Locate the cell with the specified text and output its [X, Y] center coordinate. 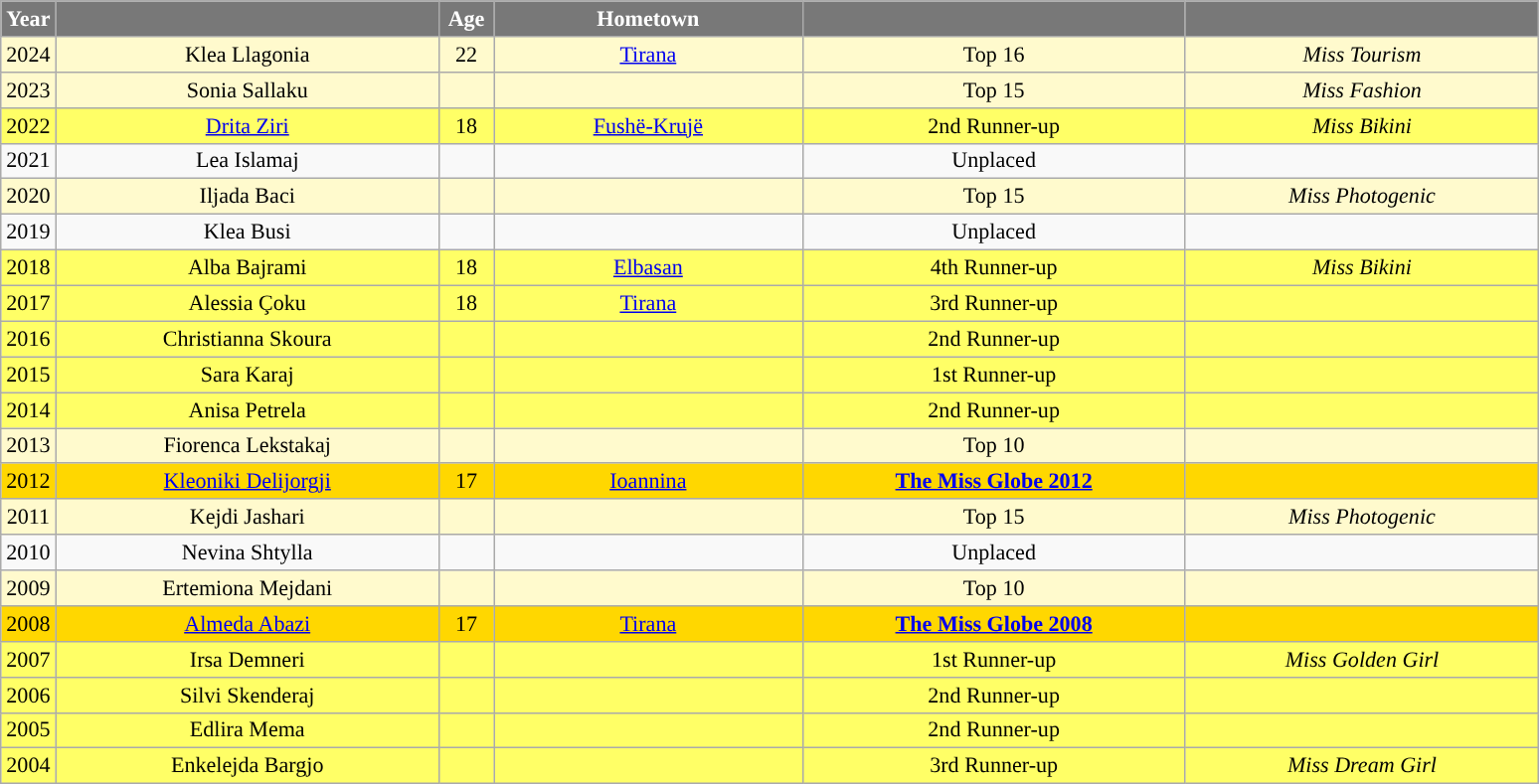
2011 [28, 517]
2004 [28, 766]
2020 [28, 197]
Iljada Baci [247, 197]
2005 [28, 730]
2018 [28, 267]
Lea Islamaj [247, 161]
Miss Fashion [1362, 89]
2024 [28, 54]
Christianna Skoura [247, 339]
Almeda Abazi [247, 623]
Klea Busi [247, 232]
2017 [28, 303]
2010 [28, 552]
Klea Llagonia [247, 54]
22 [465, 54]
Elbasan [648, 267]
Alba Bajrami [247, 267]
2021 [28, 161]
The Miss Globe 2008 [994, 623]
2016 [28, 339]
Sonia Sallaku [247, 89]
Miss Tourism [1362, 54]
Year [28, 18]
Hometown [648, 18]
Kejdi Jashari [247, 517]
4th Runner-up [994, 267]
Enkelejda Bargjo [247, 766]
Miss Golden Girl [1362, 659]
Nevina Shtylla [247, 552]
Irsa Demneri [247, 659]
Drita Ziri [247, 125]
Alessia Çoku [247, 303]
Kleoniki Delijorgji [247, 481]
2012 [28, 481]
2019 [28, 232]
Edlira Mema [247, 730]
Fiorenca Lekstakaj [247, 445]
Ertemiona Mejdani [247, 587]
Top 16 [994, 54]
2022 [28, 125]
2013 [28, 445]
Sara Karaj [247, 375]
Silvi Skenderaj [247, 695]
2007 [28, 659]
2023 [28, 89]
Miss Dream Girl [1362, 766]
Age [465, 18]
2015 [28, 375]
2009 [28, 587]
2008 [28, 623]
2014 [28, 409]
The Miss Globe 2012 [994, 481]
2006 [28, 695]
Anisa Petrela [247, 409]
Fushë-Krujë [648, 125]
Ioannina [648, 481]
